For the text-containing cell, return its midpoint in [X, Y] coordinate format. 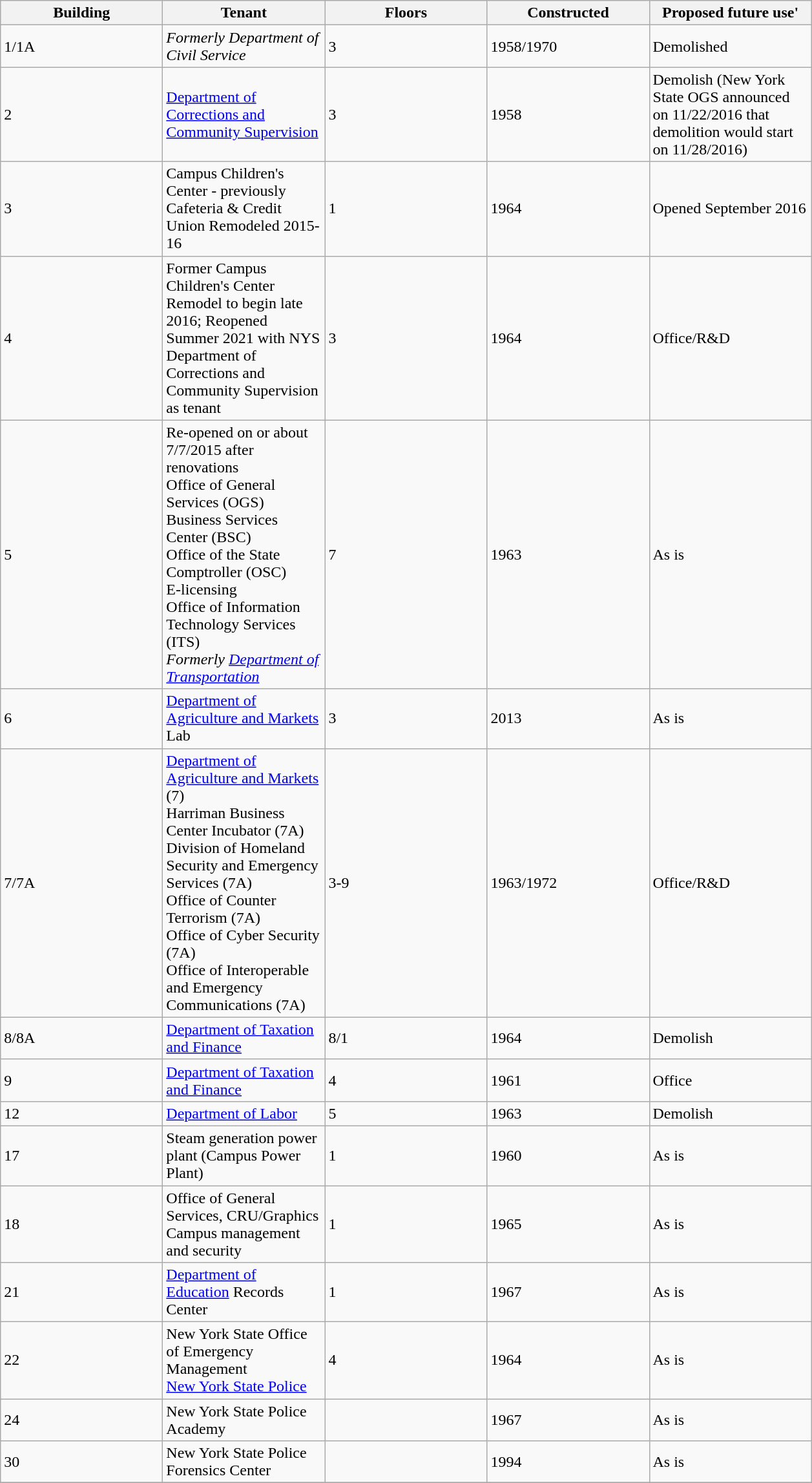
17 [81, 1155]
7/7A [81, 883]
New York State Police Academy [244, 1420]
24 [81, 1420]
30 [81, 1462]
Demolished [730, 47]
9 [81, 1080]
1/1A [81, 47]
1961 [568, 1080]
1965 [568, 1224]
Department of Labor [244, 1113]
2 [81, 114]
Campus Children's Center - previously Cafeteria & Credit Union Remodeled 2015-16 [244, 209]
2013 [568, 719]
1994 [568, 1462]
Office [730, 1080]
New York State Office of Emergency Management New York State Police [244, 1361]
7 [406, 554]
18 [81, 1224]
3-9 [406, 883]
6 [81, 719]
Opened September 2016 [730, 209]
22 [81, 1361]
Demolish (New York State OGS announced on 11/22/2016 that demolition would start on 11/28/2016) [730, 114]
12 [81, 1113]
Building [81, 13]
1960 [568, 1155]
21 [81, 1292]
Constructed [568, 13]
Proposed future use' [730, 13]
8/8A [81, 1038]
Formerly Department of Civil Service [244, 47]
Office of General Services, CRU/GraphicsCampus management and security [244, 1224]
1958/1970 [568, 47]
1958 [568, 114]
Department of Corrections and Community Supervision [244, 114]
Floors [406, 13]
Steam generation power plant (Campus Power Plant) [244, 1155]
Tenant [244, 13]
Department of Agriculture and Markets Lab [244, 719]
Department of Education Records Center [244, 1292]
New York State Police Forensics Center [244, 1462]
1963/1972 [568, 883]
8/1 [406, 1038]
